Return [x, y] of the center of cell containing provided text 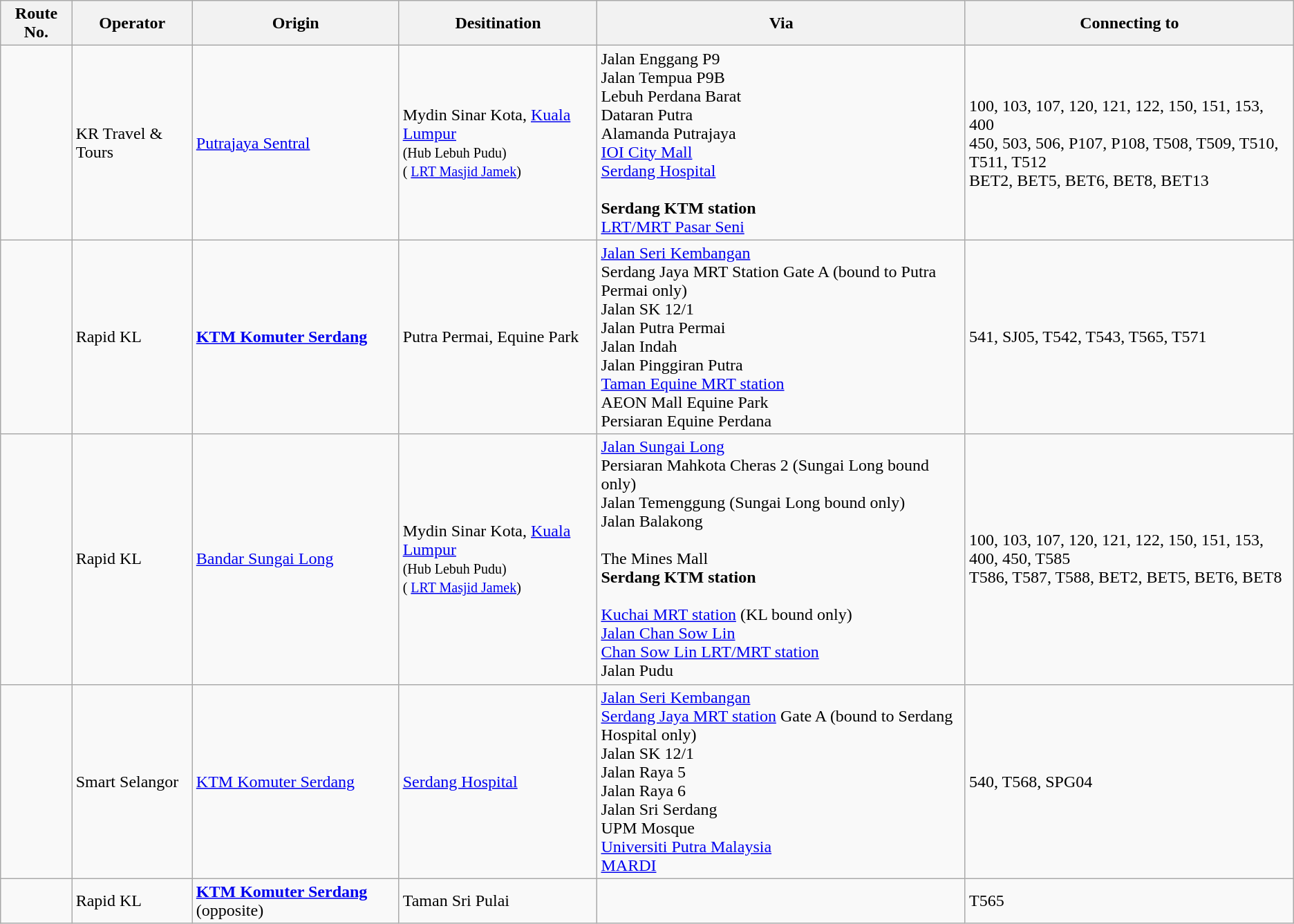
100, 103, 107, 120, 121, 122, 150, 151, 153, 400450, 503, 506, P107, P108, T508, T509, T510, T511, T512 BET2, BET5, BET6, BET8, BET13 [1129, 142]
KR Travel & Tours [132, 142]
Smart Selangor [132, 781]
Bandar Sungai Long [296, 559]
Desitination [498, 23]
Operator [132, 23]
Putrajaya Sentral [296, 142]
KTM Komuter Serdang (opposite) [296, 901]
Serdang Hospital [498, 781]
Taman Sri Pulai [498, 901]
541, SJ05, T542, T543, T565, T571 [1129, 337]
Origin [296, 23]
T565 [1129, 901]
Via [781, 23]
Connecting to [1129, 23]
Route No. [36, 23]
Putra Permai, Equine Park [498, 337]
100, 103, 107, 120, 121, 122, 150, 151, 153, 400, 450, T585T586, T587, T588, BET2, BET5, BET6, BET8 [1129, 559]
540, T568, SPG04 [1129, 781]
